Extract the (x, y) coordinate from the center of the cell holding the provided text.  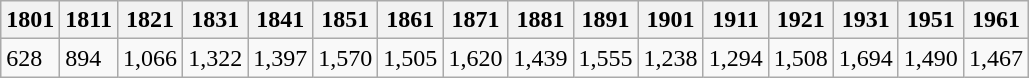
1,694 (866, 58)
894 (89, 58)
1,439 (540, 58)
1,508 (800, 58)
1821 (150, 20)
1,294 (736, 58)
1951 (930, 20)
1,322 (216, 58)
1,397 (280, 58)
1811 (89, 20)
1961 (996, 20)
1871 (476, 20)
1861 (410, 20)
1901 (670, 20)
1,620 (476, 58)
1841 (280, 20)
1,490 (930, 58)
628 (30, 58)
1891 (606, 20)
1,555 (606, 58)
1851 (346, 20)
1,505 (410, 58)
1931 (866, 20)
1,238 (670, 58)
1831 (216, 20)
1,467 (996, 58)
1881 (540, 20)
1911 (736, 20)
1921 (800, 20)
1,066 (150, 58)
1,570 (346, 58)
1801 (30, 20)
